Extract the [X, Y] coordinate from the center of the cell holding the provided text.  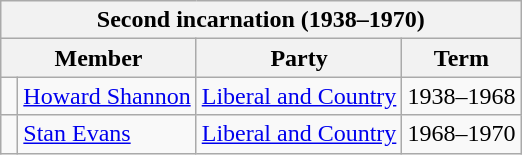
Party [299, 58]
Stan Evans [107, 134]
Term [462, 58]
1938–1968 [462, 96]
Member [98, 58]
1968–1970 [462, 134]
Howard Shannon [107, 96]
Second incarnation (1938–1970) [261, 20]
